Provide the (x, y) coordinate of the cell's center where the given text is located.  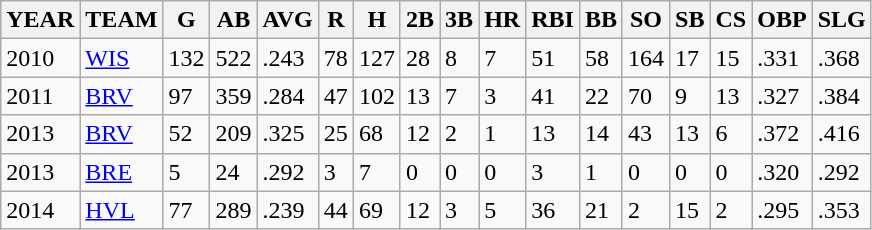
.243 (288, 58)
.325 (288, 134)
69 (376, 210)
2011 (40, 96)
52 (186, 134)
.239 (288, 210)
17 (690, 58)
77 (186, 210)
WIS (122, 58)
R (336, 20)
51 (553, 58)
HR (502, 20)
21 (600, 210)
.331 (782, 58)
2010 (40, 58)
70 (646, 96)
209 (234, 134)
164 (646, 58)
.384 (842, 96)
.368 (842, 58)
TEAM (122, 20)
58 (600, 58)
522 (234, 58)
22 (600, 96)
SO (646, 20)
43 (646, 134)
78 (336, 58)
9 (690, 96)
41 (553, 96)
3B (460, 20)
14 (600, 134)
289 (234, 210)
97 (186, 96)
G (186, 20)
H (376, 20)
44 (336, 210)
132 (186, 58)
25 (336, 134)
359 (234, 96)
CS (731, 20)
.416 (842, 134)
HVL (122, 210)
.327 (782, 96)
AB (234, 20)
28 (420, 58)
6 (731, 134)
102 (376, 96)
.353 (842, 210)
.284 (288, 96)
.372 (782, 134)
68 (376, 134)
SLG (842, 20)
2B (420, 20)
BB (600, 20)
47 (336, 96)
2014 (40, 210)
OBP (782, 20)
AVG (288, 20)
SB (690, 20)
RBI (553, 20)
8 (460, 58)
.295 (782, 210)
127 (376, 58)
BRE (122, 172)
YEAR (40, 20)
.320 (782, 172)
36 (553, 210)
24 (234, 172)
